Search for the cell housing the specified text and yield its [x, y] center coordinate. 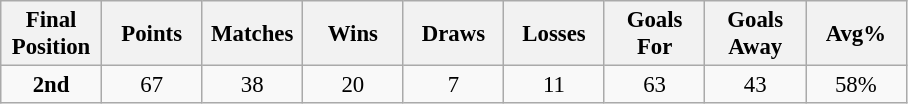
Final Position [52, 34]
20 [354, 85]
67 [152, 85]
43 [756, 85]
Losses [554, 34]
Points [152, 34]
Avg% [856, 34]
2nd [52, 85]
Wins [354, 34]
Matches [252, 34]
58% [856, 85]
11 [554, 85]
Goals Away [756, 34]
7 [454, 85]
Draws [454, 34]
38 [252, 85]
Goals For [654, 34]
63 [654, 85]
